Return the [X, Y] coordinate for the center point of the cell that contains the specified text.  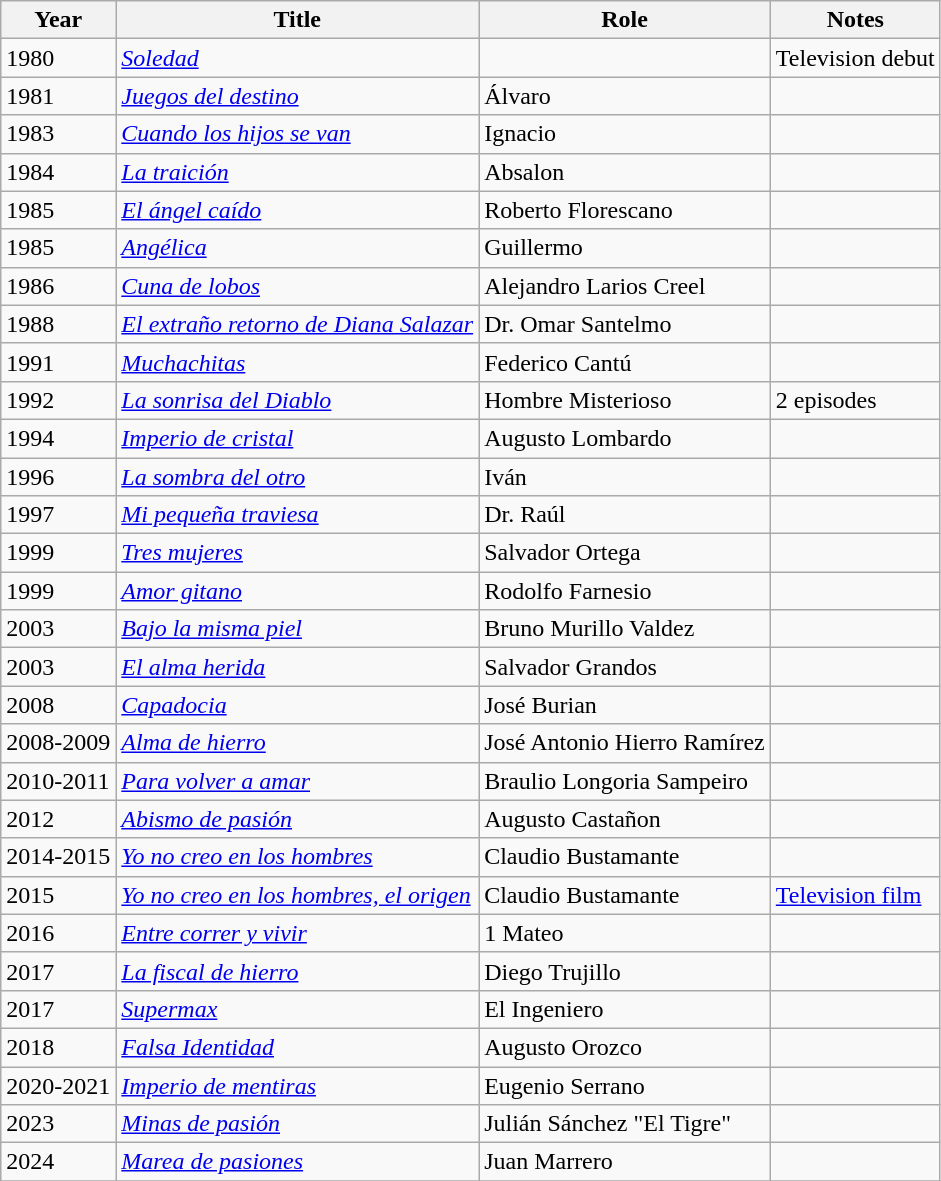
Marea de pasiones [298, 1162]
Augusto Castañon [625, 819]
La fiscal de hierro [298, 971]
2018 [58, 1047]
José Antonio Hierro Ramírez [625, 743]
Abismo de pasión [298, 819]
1997 [58, 515]
Muchachitas [298, 362]
Augusto Orozco [625, 1047]
2024 [58, 1162]
Television debut [855, 58]
Tres mujeres [298, 553]
Álvaro [625, 96]
El Ingeniero [625, 1009]
1983 [58, 134]
Juegos del destino [298, 96]
2 episodes [855, 400]
Diego Trujillo [625, 971]
1981 [58, 96]
2012 [58, 819]
Alma de hierro [298, 743]
Notes [855, 20]
Imperio de cristal [298, 438]
Hombre Misterioso [625, 400]
Dr. Omar Santelmo [625, 324]
Television film [855, 895]
El alma herida [298, 667]
1996 [58, 477]
Cuando los hijos se van [298, 134]
Alejandro Larios Creel [625, 286]
Bruno Murillo Valdez [625, 629]
Angélica [298, 248]
Absalon [625, 172]
1994 [58, 438]
Roberto Florescano [625, 210]
Salvador Ortega [625, 553]
La sonrisa del Diablo [298, 400]
Mi pequeña traviesa [298, 515]
Salvador Grandos [625, 667]
Rodolfo Farnesio [625, 591]
2023 [58, 1124]
2008-2009 [58, 743]
1984 [58, 172]
Dr. Raúl [625, 515]
Amor gitano [298, 591]
Year [58, 20]
Juan Marrero [625, 1162]
El ángel caído [298, 210]
1991 [58, 362]
2020-2021 [58, 1085]
1986 [58, 286]
Ignacio [625, 134]
Role [625, 20]
La sombra del otro [298, 477]
Capadocia [298, 705]
Augusto Lombardo [625, 438]
1992 [58, 400]
La traición [298, 172]
2016 [58, 933]
Falsa Identidad [298, 1047]
Cuna de lobos [298, 286]
Yo no creo en los hombres, el origen [298, 895]
Soledad [298, 58]
José Burian [625, 705]
2014-2015 [58, 857]
Para volver a amar [298, 781]
Imperio de mentiras [298, 1085]
Supermax [298, 1009]
Minas de pasión [298, 1124]
2008 [58, 705]
1980 [58, 58]
Iván [625, 477]
Eugenio Serrano [625, 1085]
Guillermo [625, 248]
Braulio Longoria Sampeiro [625, 781]
1 Mateo [625, 933]
2010-2011 [58, 781]
Julián Sánchez "El Tigre" [625, 1124]
El extraño retorno de Diana Salazar [298, 324]
Title [298, 20]
Yo no creo en los hombres [298, 857]
Federico Cantú [625, 362]
Bajo la misma piel [298, 629]
1988 [58, 324]
Entre correr y vivir [298, 933]
2015 [58, 895]
